Return the [X, Y] coordinate for the center point of the cell that contains the specified text.  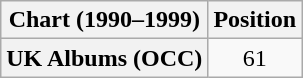
Position [255, 20]
Chart (1990–1999) [104, 20]
UK Albums (OCC) [104, 58]
61 [255, 58]
